Capture the cell that displays the provided text and extract its [x, y] central coordinate. 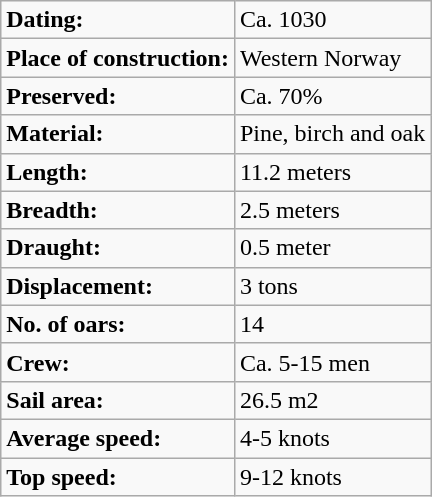
Draught: [118, 248]
Western Norway [332, 58]
Breadth: [118, 210]
No. of oars: [118, 324]
11.2 meters [332, 172]
Material: [118, 134]
4-5 knots [332, 438]
Ca. 1030 [332, 20]
Average speed: [118, 438]
3 tons [332, 286]
0.5 meter [332, 248]
Dating: [118, 20]
Pine, birch and oak [332, 134]
Ca. 70% [332, 96]
Sail area: [118, 400]
9-12 knots [332, 477]
Top speed: [118, 477]
2.5 meters [332, 210]
Length: [118, 172]
14 [332, 324]
Place of construction: [118, 58]
Crew: [118, 362]
Ca. 5-15 men [332, 362]
26.5 m2 [332, 400]
Displacement: [118, 286]
Preserved: [118, 96]
